Detect which cell encompasses the target text, then output its [X, Y] center coordinate. 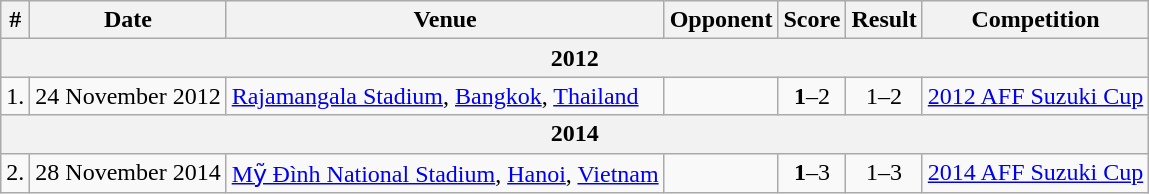
2012 [575, 58]
# [16, 20]
1. [16, 96]
2014 AFF Suzuki Cup [1035, 173]
2012 AFF Suzuki Cup [1035, 96]
Opponent [721, 20]
Venue [445, 20]
28 November 2014 [128, 173]
Mỹ Đình National Stadium, Hanoi, Vietnam [445, 173]
2014 [575, 134]
24 November 2012 [128, 96]
Score [812, 20]
2. [16, 173]
Competition [1035, 20]
Result [884, 20]
Rajamangala Stadium, Bangkok, Thailand [445, 96]
Date [128, 20]
